Extract the (X, Y) coordinate from the center of the cell holding the provided text.  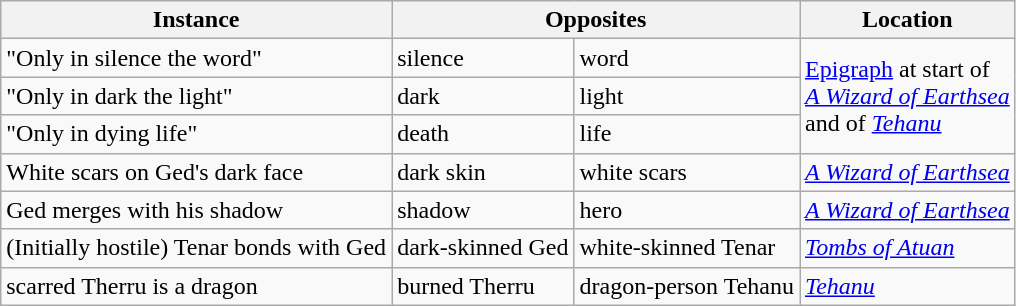
dark skin (483, 172)
Opposites (596, 20)
life (687, 134)
white-skinned Tenar (687, 248)
Tehanu (908, 286)
"Only in dying life" (196, 134)
Instance (196, 20)
hero (687, 210)
"Only in dark the light" (196, 96)
Ged merges with his shadow (196, 210)
dark (483, 96)
shadow (483, 210)
dark-skinned Ged (483, 248)
white scars (687, 172)
Location (908, 20)
burned Therru (483, 286)
"Only in silence the word" (196, 58)
White scars on Ged's dark face (196, 172)
(Initially hostile) Tenar bonds with Ged (196, 248)
word (687, 58)
scarred Therru is a dragon (196, 286)
silence (483, 58)
dragon-person Tehanu (687, 286)
light (687, 96)
death (483, 134)
Epigraph at start ofA Wizard of Earthseaand of Tehanu (908, 96)
Tombs of Atuan (908, 248)
